Return the [X, Y] coordinate for the center point of the cell that contains the specified text.  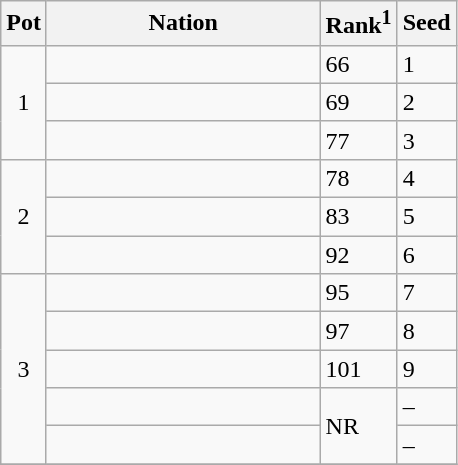
9 [426, 369]
4 [426, 178]
97 [358, 331]
Nation [183, 24]
78 [358, 178]
NR [358, 426]
66 [358, 64]
7 [426, 293]
Seed [426, 24]
77 [358, 140]
92 [358, 255]
Pot [24, 24]
101 [358, 369]
8 [426, 331]
6 [426, 255]
Rank1 [358, 24]
95 [358, 293]
83 [358, 217]
5 [426, 217]
69 [358, 102]
